Locate the cell with the specified text and output its [X, Y] center coordinate. 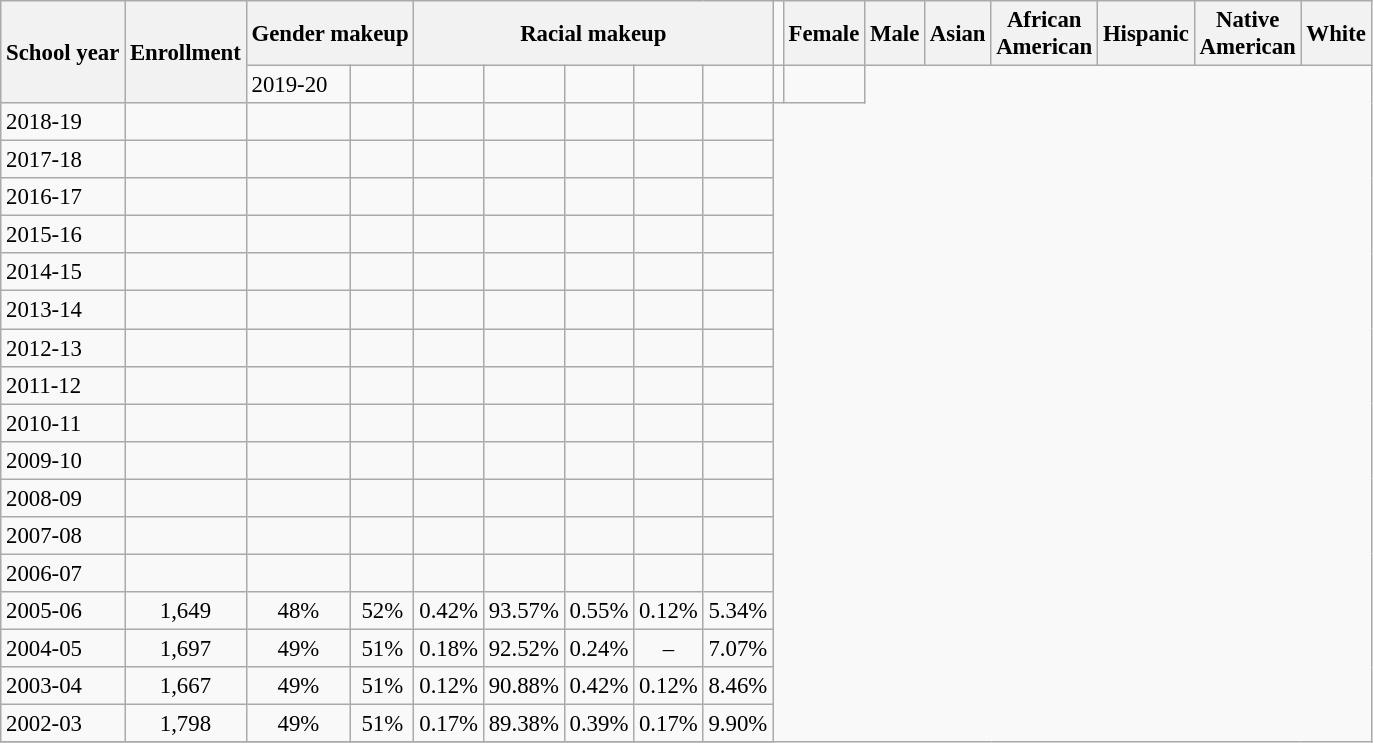
1,697 [186, 648]
7.07% [738, 648]
– [668, 648]
2016-17 [63, 197]
90.88% [524, 686]
89.38% [524, 724]
0.24% [598, 648]
2017-18 [63, 160]
2012-13 [63, 348]
2014-15 [63, 273]
2002-03 [63, 724]
School year [63, 52]
0.55% [598, 611]
White [1336, 34]
2013-14 [63, 310]
2004-05 [63, 648]
0.18% [448, 648]
52% [382, 611]
Hispanic [1146, 34]
1,798 [186, 724]
2005-06 [63, 611]
2007-08 [63, 536]
2010-11 [63, 423]
5.34% [738, 611]
9.90% [738, 724]
0.39% [598, 724]
1,667 [186, 686]
1,649 [186, 611]
Enrollment [186, 52]
2019-20 [298, 85]
Gender makeup [330, 34]
48% [298, 611]
2015-16 [63, 235]
Male [895, 34]
Asian [958, 34]
Racial makeup [594, 34]
African American [1044, 34]
Native American [1248, 34]
2006-07 [63, 573]
2008-09 [63, 498]
92.52% [524, 648]
93.57% [524, 611]
2003-04 [63, 686]
2009-10 [63, 460]
8.46% [738, 686]
2011-12 [63, 385]
Female [824, 34]
2018-19 [63, 122]
